Determine the [x, y] coordinate at the center of the cell enclosing the given text.  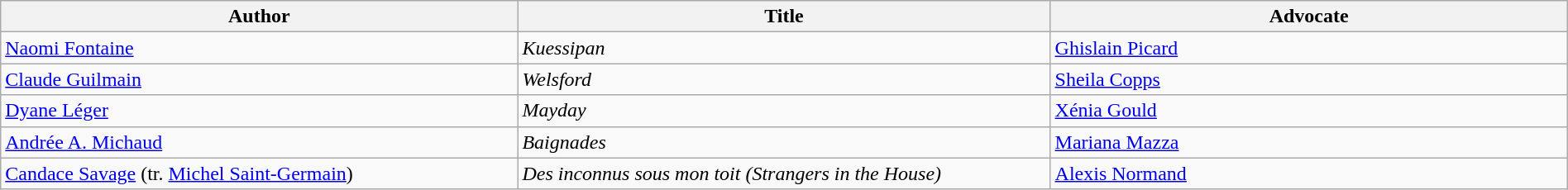
Naomi Fontaine [260, 48]
Welsford [784, 79]
Mariana Mazza [1308, 142]
Mayday [784, 111]
Title [784, 17]
Xénia Gould [1308, 111]
Ghislain Picard [1308, 48]
Candace Savage (tr. Michel Saint-Germain) [260, 173]
Andrée A. Michaud [260, 142]
Alexis Normand [1308, 173]
Kuessipan [784, 48]
Des inconnus sous mon toit (Strangers in the House) [784, 173]
Dyane Léger [260, 111]
Claude Guilmain [260, 79]
Baignades [784, 142]
Author [260, 17]
Sheila Copps [1308, 79]
Advocate [1308, 17]
